Pinpoint the cell where the given text exists, returning its (x, y) midpoint coordinate. 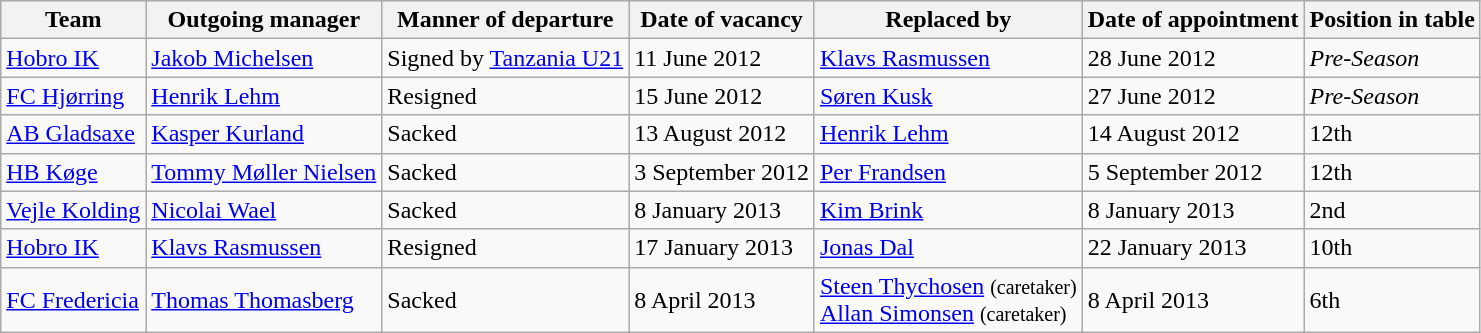
11 June 2012 (722, 58)
Replaced by (948, 20)
27 June 2012 (1193, 96)
Per Frandsen (948, 172)
13 August 2012 (722, 134)
Tommy Møller Nielsen (264, 172)
22 January 2013 (1193, 248)
15 June 2012 (722, 96)
Thomas Thomasberg (264, 300)
2nd (1392, 210)
Jakob Michelsen (264, 58)
Jonas Dal (948, 248)
HB Køge (74, 172)
Kim Brink (948, 210)
Date of appointment (1193, 20)
Position in table (1392, 20)
Signed by Tanzania U21 (506, 58)
Manner of departure (506, 20)
3 September 2012 (722, 172)
FC Fredericia (74, 300)
Date of vacancy (722, 20)
Vejle Kolding (74, 210)
Outgoing manager (264, 20)
5 September 2012 (1193, 172)
28 June 2012 (1193, 58)
AB Gladsaxe (74, 134)
10th (1392, 248)
17 January 2013 (722, 248)
Søren Kusk (948, 96)
6th (1392, 300)
14 August 2012 (1193, 134)
Team (74, 20)
FC Hjørring (74, 96)
Nicolai Wael (264, 210)
Kasper Kurland (264, 134)
Steen Thychosen (caretaker) Allan Simonsen (caretaker) (948, 300)
